Scan for the cell matching the given text and deliver its [X, Y] coordinate at center. 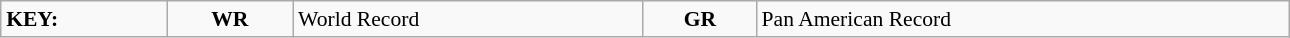
World Record [468, 19]
Pan American Record [1023, 19]
WR [230, 19]
KEY: [84, 19]
GR [700, 19]
